Provide the (X, Y) coordinate of the cell's center where the given text is located.  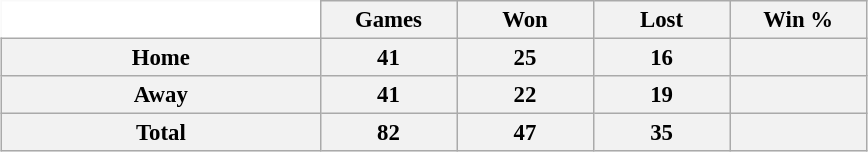
82 (388, 133)
19 (662, 95)
22 (526, 95)
16 (662, 58)
Games (388, 20)
Won (526, 20)
25 (526, 58)
Away (162, 95)
Lost (662, 20)
47 (526, 133)
Win % (798, 20)
Home (162, 58)
Total (162, 133)
35 (662, 133)
